Extract the [x, y] coordinate from the center of the cell holding the provided text.  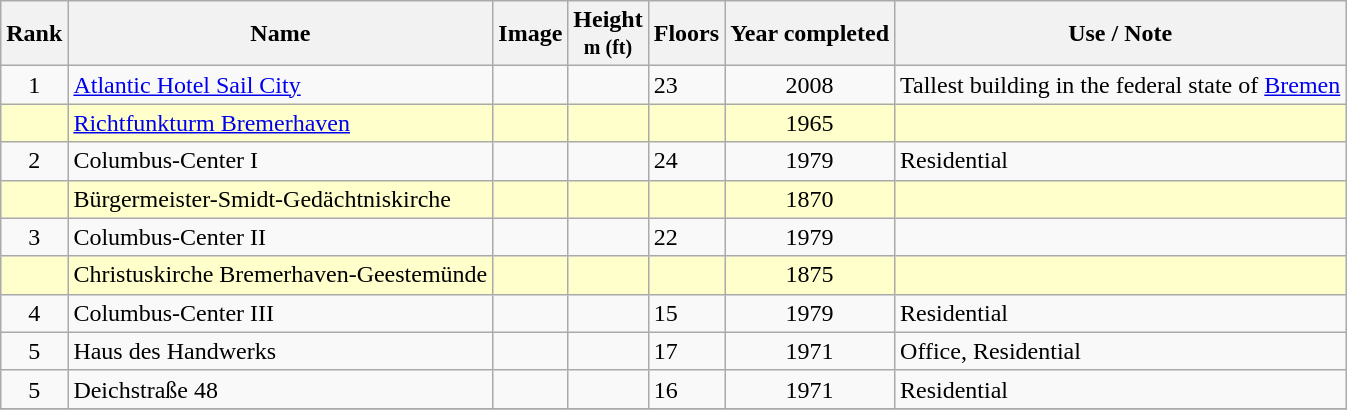
Year completed [810, 34]
2008 [810, 85]
24 [686, 161]
Office, Residential [1120, 351]
Columbus-Center III [280, 313]
Image [530, 34]
1965 [810, 123]
22 [686, 237]
Deichstraße 48 [280, 389]
Richtfunkturm Bremerhaven [280, 123]
Bürgermeister-Smidt-Gedächtniskirche [280, 199]
15 [686, 313]
Columbus-Center I [280, 161]
23 [686, 85]
Rank [34, 34]
Floors [686, 34]
Columbus-Center II [280, 237]
1875 [810, 275]
Heightm (ft) [608, 34]
17 [686, 351]
Name [280, 34]
1870 [810, 199]
3 [34, 237]
Christuskirche Bremerhaven-Geestemünde [280, 275]
16 [686, 389]
Use / Note [1120, 34]
Tallest building in the federal state of Bremen [1120, 85]
2 [34, 161]
4 [34, 313]
1 [34, 85]
Atlantic Hotel Sail City [280, 85]
Haus des Handwerks [280, 351]
